Output the (X, Y) coordinate of the center of the cell containing the given text.  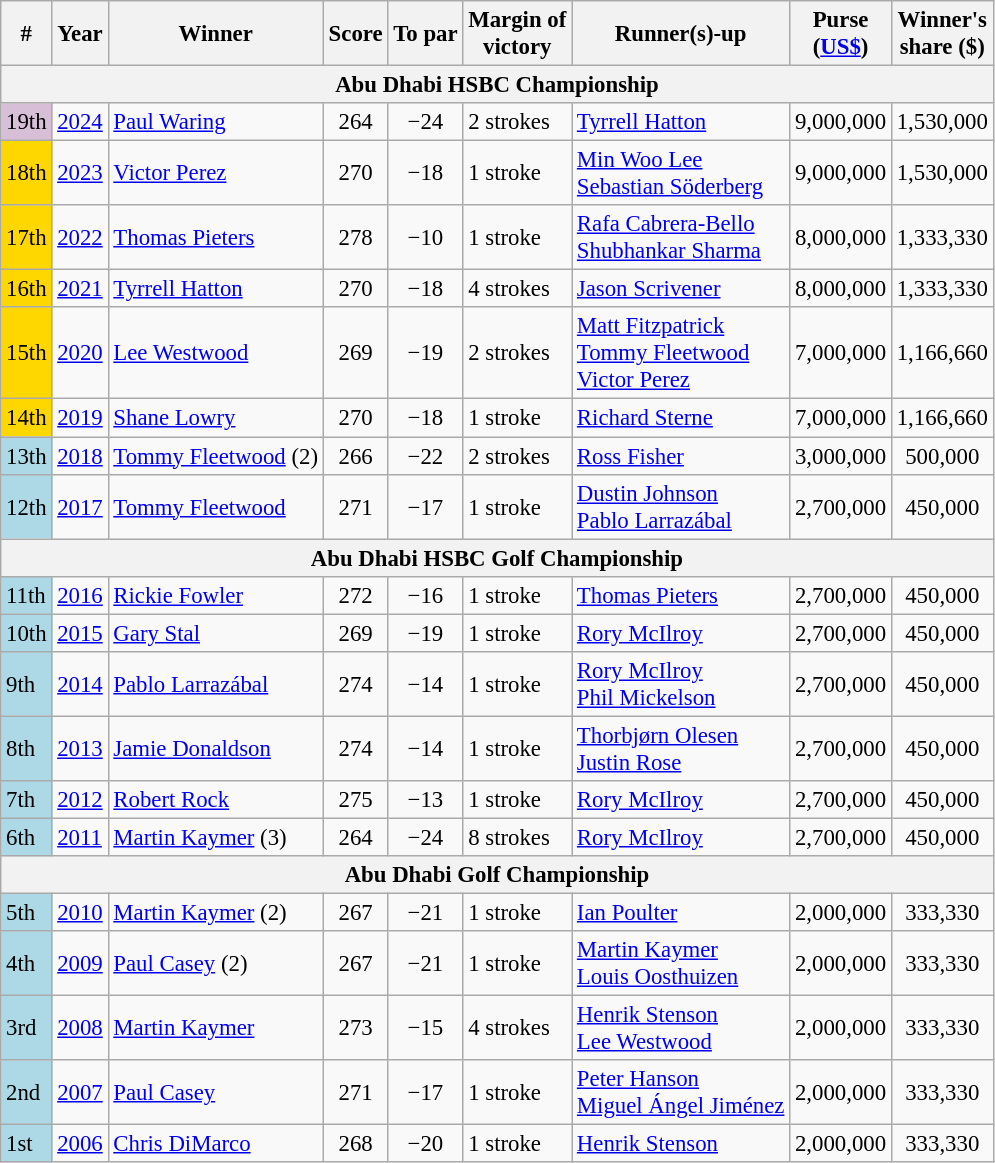
9th (26, 684)
Robert Rock (216, 800)
Ian Poulter (681, 913)
To par (426, 34)
12th (26, 506)
Matt Fitzpatrick Tommy Fleetwood Victor Perez (681, 354)
Margin ofvictory (518, 34)
272 (356, 595)
Purse(US$) (841, 34)
Paul Waring (216, 122)
Martin Kaymer (3) (216, 837)
Pablo Larrazábal (216, 684)
Rafa Cabrera-Bello Shubhankar Sharma (681, 238)
Martin Kaymer Louis Oosthuizen (681, 964)
2020 (80, 354)
Ross Fisher (681, 456)
−13 (426, 800)
Year (80, 34)
2016 (80, 595)
2024 (80, 122)
−16 (426, 595)
275 (356, 800)
18th (26, 174)
−10 (426, 238)
Runner(s)-up (681, 34)
Abu Dhabi HSBC Championship (497, 85)
19th (26, 122)
Tommy Fleetwood (2) (216, 456)
Lee Westwood (216, 354)
Henrik Stenson (681, 1144)
2021 (80, 289)
2015 (80, 633)
11th (26, 595)
Paul Casey (2) (216, 964)
16th (26, 289)
Peter Hanson Miguel Ángel Jiménez (681, 1092)
17th (26, 238)
2018 (80, 456)
−20 (426, 1144)
268 (356, 1144)
Jason Scrivener (681, 289)
Paul Casey (216, 1092)
Victor Perez (216, 174)
4th (26, 964)
3,000,000 (841, 456)
14th (26, 418)
Dustin Johnson Pablo Larrazábal (681, 506)
2013 (80, 748)
5th (26, 913)
Martin Kaymer (2) (216, 913)
8 strokes (518, 837)
Min Woo Lee Sebastian Söderberg (681, 174)
Rickie Fowler (216, 595)
2007 (80, 1092)
2022 (80, 238)
Gary Stal (216, 633)
3rd (26, 1028)
7th (26, 800)
2006 (80, 1144)
Chris DiMarco (216, 1144)
2012 (80, 800)
Jamie Donaldson (216, 748)
8th (26, 748)
Tommy Fleetwood (216, 506)
13th (26, 456)
−22 (426, 456)
2008 (80, 1028)
Richard Sterne (681, 418)
Martin Kaymer (216, 1028)
15th (26, 354)
Thorbjørn Olesen Justin Rose (681, 748)
Abu Dhabi Golf Championship (497, 875)
278 (356, 238)
Score (356, 34)
Henrik Stenson Lee Westwood (681, 1028)
2014 (80, 684)
1st (26, 1144)
# (26, 34)
273 (356, 1028)
2010 (80, 913)
2nd (26, 1092)
−15 (426, 1028)
2011 (80, 837)
Rory McIlroy Phil Mickelson (681, 684)
6th (26, 837)
2009 (80, 964)
500,000 (942, 456)
Winner'sshare ($) (942, 34)
2019 (80, 418)
10th (26, 633)
Shane Lowry (216, 418)
Winner (216, 34)
Abu Dhabi HSBC Golf Championship (497, 558)
2023 (80, 174)
266 (356, 456)
2017 (80, 506)
